Capture the cell that displays the provided text and extract its (x, y) central coordinate. 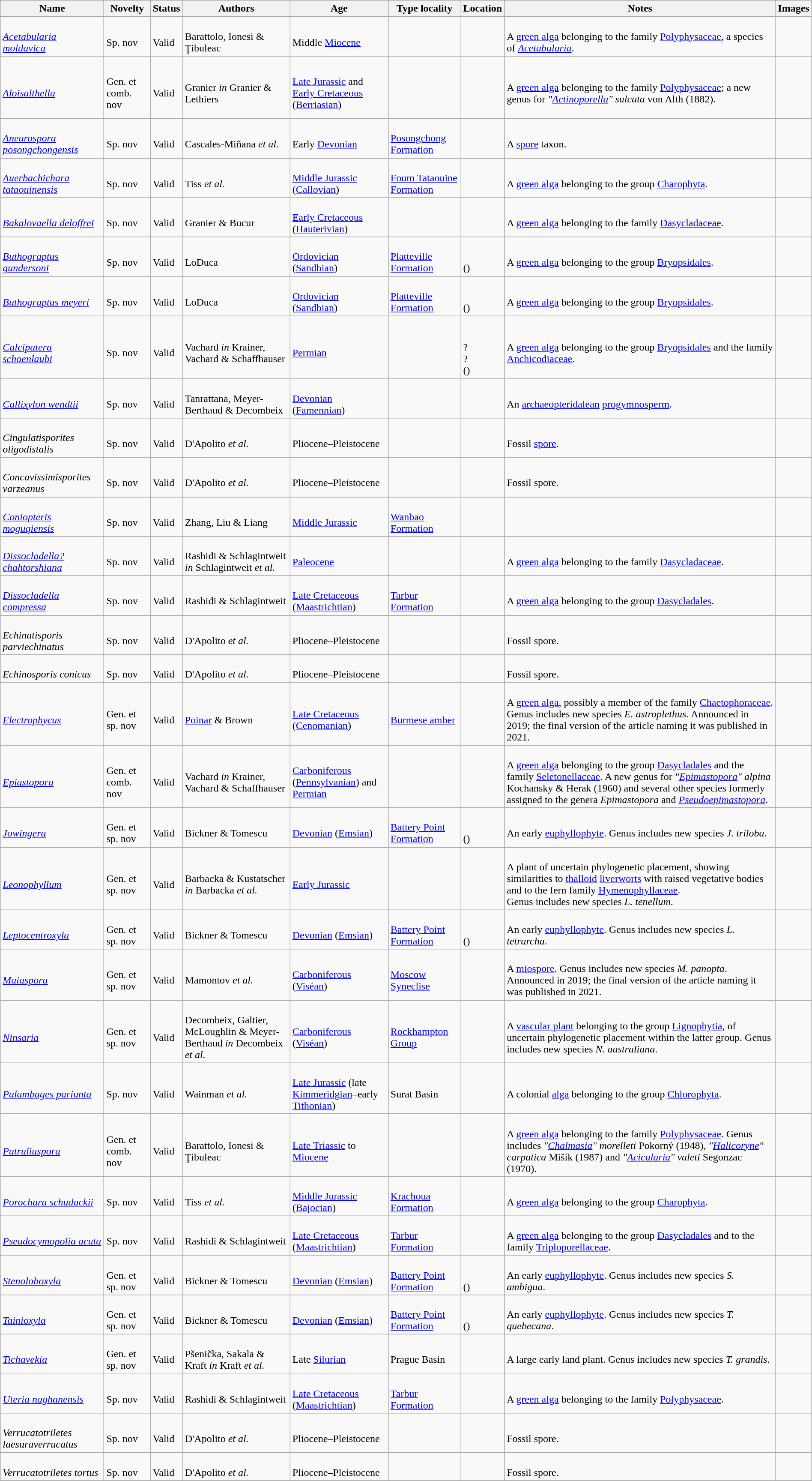
Porochara schudackii (52, 1196)
Late Silurian (339, 1354)
Burmese amber (424, 714)
A colonial alga belonging to the group Chlorophyta. (640, 1088)
Electrophycus (52, 714)
An early euphyllophyte. Genus includes new species S. ambigua. (640, 1275)
Buthograptus meyeri (52, 296)
A green alga belonging to the family Polyphysaceae, a species of Acetabularia. (640, 36)
Pšenička, Sakala & Kraft in Kraft et al. (236, 1354)
Paleocene (339, 556)
Posongchong Formation (424, 138)
Cascales-Miñana et al. (236, 138)
A miospore. Genus includes new species M. panopta. Announced in 2019; the final version of the article naming it was published in 2021. (640, 974)
Type locality (424, 9)
Name (52, 9)
Granier in Granier & Lethiers (236, 87)
Concavissimisporites varzeanus (52, 477)
Status (166, 9)
An early euphyllophyte. Genus includes new species L. tetrarcha. (640, 929)
Verrucatotriletes laesuraverrucatus (52, 1433)
Late Jurassic and Early Cretaceous (Berriasian) (339, 87)
Ninsaria (52, 1031)
Dissocladella compressa (52, 596)
Leonophyllum (52, 878)
Barbacka & Kustatscher in Barbacka et al. (236, 878)
Poinar & Brown (236, 714)
Tainioxyla (52, 1315)
Coniopteris moguqiensis (52, 517)
Late Triassic to Miocene (339, 1145)
Decombeix, Galtier, McLoughlin & Meyer-Berthaud in Decombeix et al. (236, 1031)
A green alga belonging to the family Polyphysaceae; a new genus for "Actinoporella" sulcata von Alth (1882). (640, 87)
Early Jurassic (339, 878)
Middle Miocene (339, 36)
Moscow Syneclise (424, 974)
Rashidi & Schlagintweit in Schlagintweit et al. (236, 556)
An early euphyllophyte. Genus includes new species T. quebecana. (640, 1315)
Mamontov et al. (236, 974)
Devonian (Famennian) (339, 398)
Verrucatotriletes tortus (52, 1466)
Epiastopora (52, 776)
Images (794, 9)
Novelty (127, 9)
Age (339, 9)
An archaeopteridalean progymnosperm. (640, 398)
Buthograptus gundersoni (52, 257)
Tanrattana, Meyer-Berthaud & Decombeix (236, 398)
Foum Tataouine Formation (424, 178)
Palambages pariunta (52, 1088)
Maiaspora (52, 974)
Uteria naghanensis (52, 1394)
A large early land plant. Genus includes new species T. grandis. (640, 1354)
An early euphyllophyte. Genus includes new species J. triloba. (640, 827)
A spore taxon. (640, 138)
Echinosporis conicus (52, 669)
Carboniferous (Pennsylvanian) and Permian (339, 776)
Stenoloboxyla (52, 1275)
Acetabularia moldavica (52, 36)
Jowingera (52, 827)
Prague Basin (424, 1354)
Permian (339, 347)
Middle Jurassic (Callovian) (339, 178)
Cingulatisporites oligodistalis (52, 438)
Aneurospora posongchongensis (52, 138)
Dissocladella? chahtorshiana (52, 556)
Krachoua Formation (424, 1196)
Wainman et al. (236, 1088)
Early Cretaceous (Hauterivian) (339, 217)
Rockhampton Group (424, 1031)
Leptocentroxyla (52, 929)
A green alga belonging to the group Dasycladales. (640, 596)
A green alga belonging to the family Polyphysaceae. (640, 1394)
Echinatisporis parviechinatus (52, 635)
Calcipatera schoenlaubi (52, 347)
Middle Jurassic (Bajocian) (339, 1196)
Auerbachichara tataouinensis (52, 178)
Location (483, 9)
Surat Basin (424, 1088)
Notes (640, 9)
Middle Jurassic (339, 517)
Bakalovaella deloffrei (52, 217)
A green alga belonging to the group Dasycladales and to the family Triploporellaceae. (640, 1235)
Granier & Bucur (236, 217)
Pseudocymopolia acuta (52, 1235)
Late Cretaceous (Cenomanian) (339, 714)
Late Jurassic (late Kimmeridgian–early Tithonian) (339, 1088)
Tichavekia (52, 1354)
Aloisalthella (52, 87)
Patruliuspora (52, 1145)
Authors (236, 9)
Callixylon wendtii (52, 398)
Zhang, Liu & Liang (236, 517)
Wanbao Formation (424, 517)
Early Devonian (339, 138)
? ?() (483, 347)
A green alga belonging to the group Bryopsidales and the family Anchicodiaceae. (640, 347)
